Scan for the cell matching the given text and deliver its (X, Y) coordinate at center. 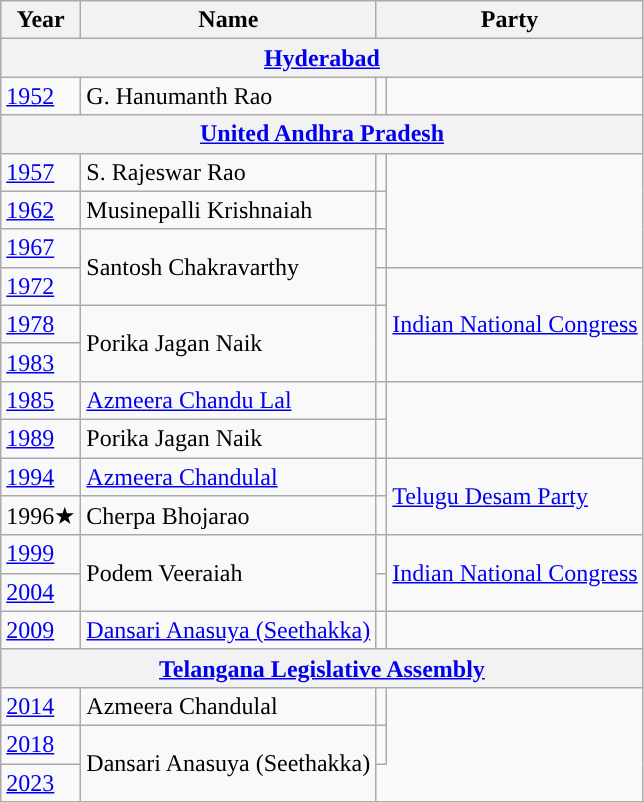
Musinepalli Krishnaiah (228, 210)
1989 (41, 438)
2018 (41, 744)
2014 (41, 706)
Santosh Chakravarthy (228, 267)
Podem Veeraiah (228, 573)
1972 (41, 286)
Hyderabad (322, 58)
2009 (41, 630)
G. Hanumanth Rao (228, 96)
Cherpa Bhojarao (228, 516)
2023 (41, 783)
2004 (41, 592)
Azmeera Chandu Lal (228, 400)
Telugu Desam Party (515, 497)
S. Rajeswar Rao (228, 172)
1967 (41, 248)
Telangana Legislative Assembly (322, 668)
1999 (41, 554)
1994 (41, 477)
Year (41, 20)
1978 (41, 324)
1962 (41, 210)
Name (228, 20)
1985 (41, 400)
1957 (41, 172)
United Andhra Pradesh (322, 134)
1983 (41, 362)
Party (510, 20)
1952 (41, 96)
1996★ (41, 516)
